Output the [X, Y] coordinate of the center of the cell containing the given text.  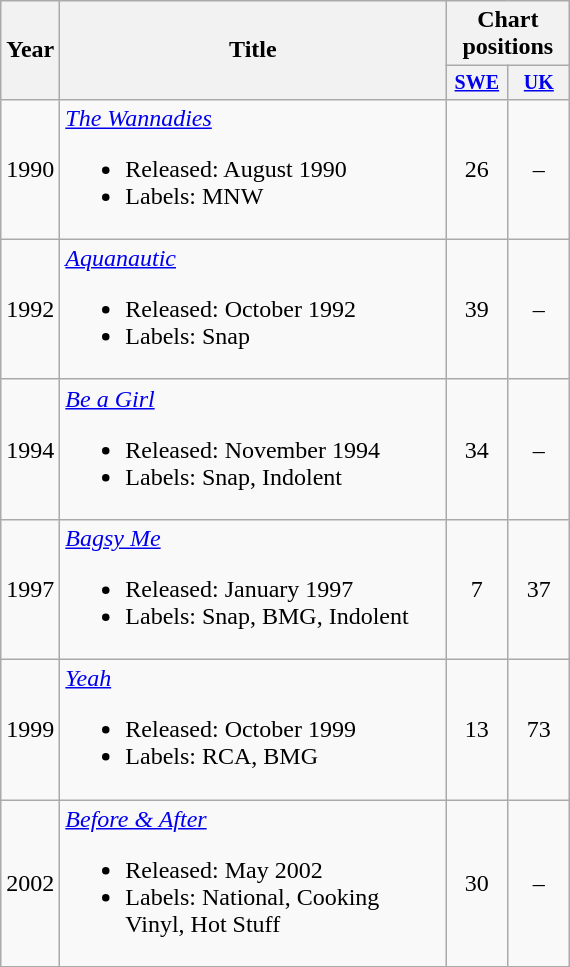
30 [477, 884]
37 [539, 589]
The WannadiesReleased: August 1990Labels: MNW [253, 169]
Title [253, 50]
Year [30, 50]
Before & AfterReleased: May 2002Labels: National, Cooking Vinyl, Hot Stuff [253, 884]
Bagsy MeReleased: January 1997Labels: Snap, BMG, Indolent [253, 589]
1999 [30, 730]
Chart positions [508, 34]
73 [539, 730]
2002 [30, 884]
1992 [30, 309]
AquanauticReleased: October 1992Labels: Snap [253, 309]
1997 [30, 589]
1994 [30, 449]
7 [477, 589]
26 [477, 169]
SWE [477, 82]
YeahReleased: October 1999Labels: RCA, BMG [253, 730]
13 [477, 730]
UK [539, 82]
1990 [30, 169]
34 [477, 449]
Be a GirlReleased: November 1994Labels: Snap, Indolent [253, 449]
39 [477, 309]
